From the cell containing the given text, extract its center point as [X, Y] coordinate. 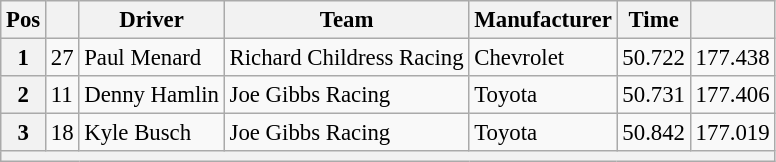
Kyle Busch [152, 133]
3 [24, 133]
Richard Childress Racing [346, 58]
Chevrolet [543, 58]
2 [24, 95]
Driver [152, 20]
50.722 [654, 58]
177.406 [732, 95]
50.731 [654, 95]
Team [346, 20]
177.438 [732, 58]
Manufacturer [543, 20]
11 [62, 95]
177.019 [732, 133]
27 [62, 58]
Paul Menard [152, 58]
Denny Hamlin [152, 95]
50.842 [654, 133]
18 [62, 133]
1 [24, 58]
Pos [24, 20]
Time [654, 20]
